From the cell containing the given text, extract its center point as [x, y] coordinate. 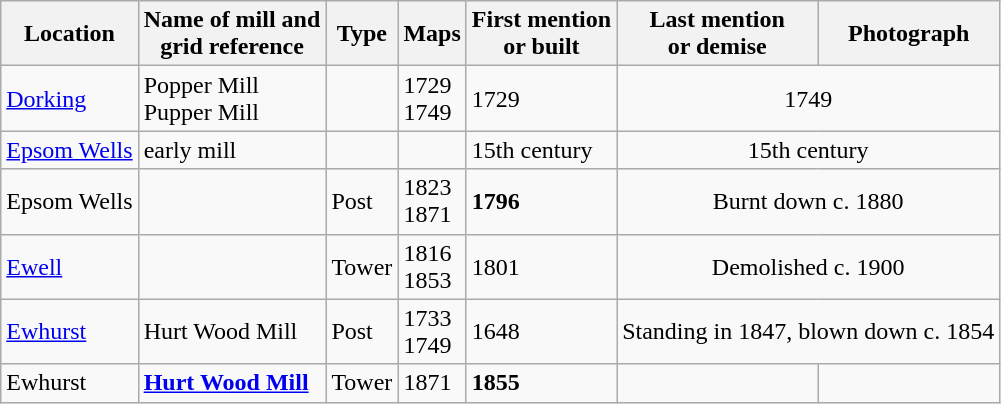
18231871 [432, 202]
1871 [432, 383]
17291749 [432, 98]
1796 [541, 202]
Burnt down c. 1880 [808, 202]
1648 [541, 332]
First mentionor built [541, 34]
Dorking [70, 98]
Ewell [70, 266]
early mill [232, 150]
Photograph [909, 34]
Name of mill andgrid reference [232, 34]
Popper MillPupper Mill [232, 98]
1855 [541, 383]
18161853 [432, 266]
17331749 [432, 332]
Location [70, 34]
Standing in 1847, blown down c. 1854 [808, 332]
1749 [808, 98]
Type [362, 34]
Demolished c. 1900 [808, 266]
1801 [541, 266]
1729 [541, 98]
Maps [432, 34]
Last mention or demise [718, 34]
